Capture the cell that displays the provided text and extract its (x, y) central coordinate. 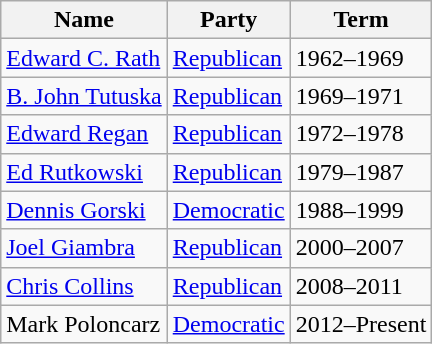
B. John Tutuska (84, 96)
Dennis Gorski (84, 210)
1969–1971 (361, 96)
Edward C. Rath (84, 58)
1962–1969 (361, 58)
Name (84, 20)
2012–Present (361, 324)
Party (228, 20)
Term (361, 20)
2000–2007 (361, 248)
Joel Giambra (84, 248)
1972–1978 (361, 134)
2008–2011 (361, 286)
Mark Poloncarz (84, 324)
Ed Rutkowski (84, 172)
Chris Collins (84, 286)
1979–1987 (361, 172)
1988–1999 (361, 210)
Edward Regan (84, 134)
